Provide the (x, y) coordinate of the cell's center where the given text is located.  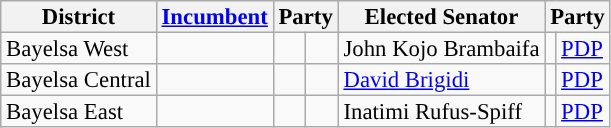
District (78, 17)
Elected Senator (442, 17)
Inatimi Rufus-Spiff (442, 112)
Bayelsa Central (78, 80)
Bayelsa West (78, 49)
John Kojo Brambaifa (442, 49)
Bayelsa East (78, 112)
Incumbent (214, 17)
David Brigidi (442, 80)
